Detect which cell encompasses the target text, then output its [X, Y] center coordinate. 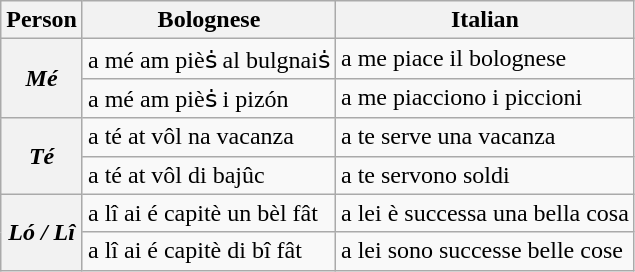
a te servono soldi [484, 175]
Italian [484, 20]
a lî ai é capitè un bèl fât [208, 213]
Bolognese [208, 20]
a lei è successa una bella cosa [484, 213]
a mé am pièṡ al bulgnaiṡ [208, 59]
a mé am pièṡ i pizón [208, 98]
a me piacciono i piccioni [484, 98]
a me piace il bolognese [484, 59]
Mé [42, 78]
a lî ai é capitè di bî fât [208, 251]
Té [42, 156]
Person [42, 20]
Ló / Lî [42, 232]
a té at vôl na vacanza [208, 137]
a lei sono successe belle cose [484, 251]
a te serve una vacanza [484, 137]
a té at vôl di bajûc [208, 175]
